Pinpoint the cell where the given text exists, returning its [X, Y] midpoint coordinate. 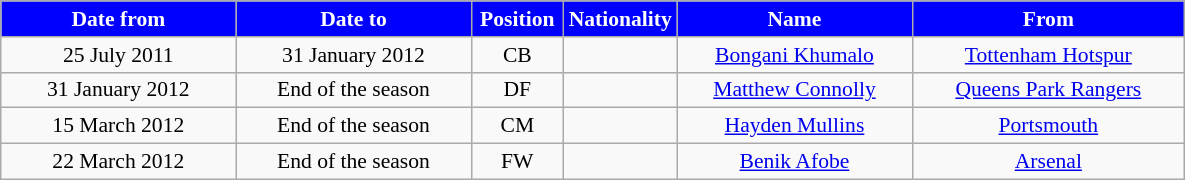
FW [518, 162]
Bongani Khumalo [794, 55]
Name [794, 19]
Hayden Mullins [794, 126]
Arsenal [1048, 162]
CM [518, 126]
Benik Afobe [794, 162]
DF [518, 90]
Date to [354, 19]
From [1048, 19]
Position [518, 19]
Nationality [620, 19]
CB [518, 55]
Tottenham Hotspur [1048, 55]
25 July 2011 [118, 55]
Portsmouth [1048, 126]
Queens Park Rangers [1048, 90]
Matthew Connolly [794, 90]
22 March 2012 [118, 162]
15 March 2012 [118, 126]
Date from [118, 19]
